Capture the cell that displays the provided text and extract its (x, y) central coordinate. 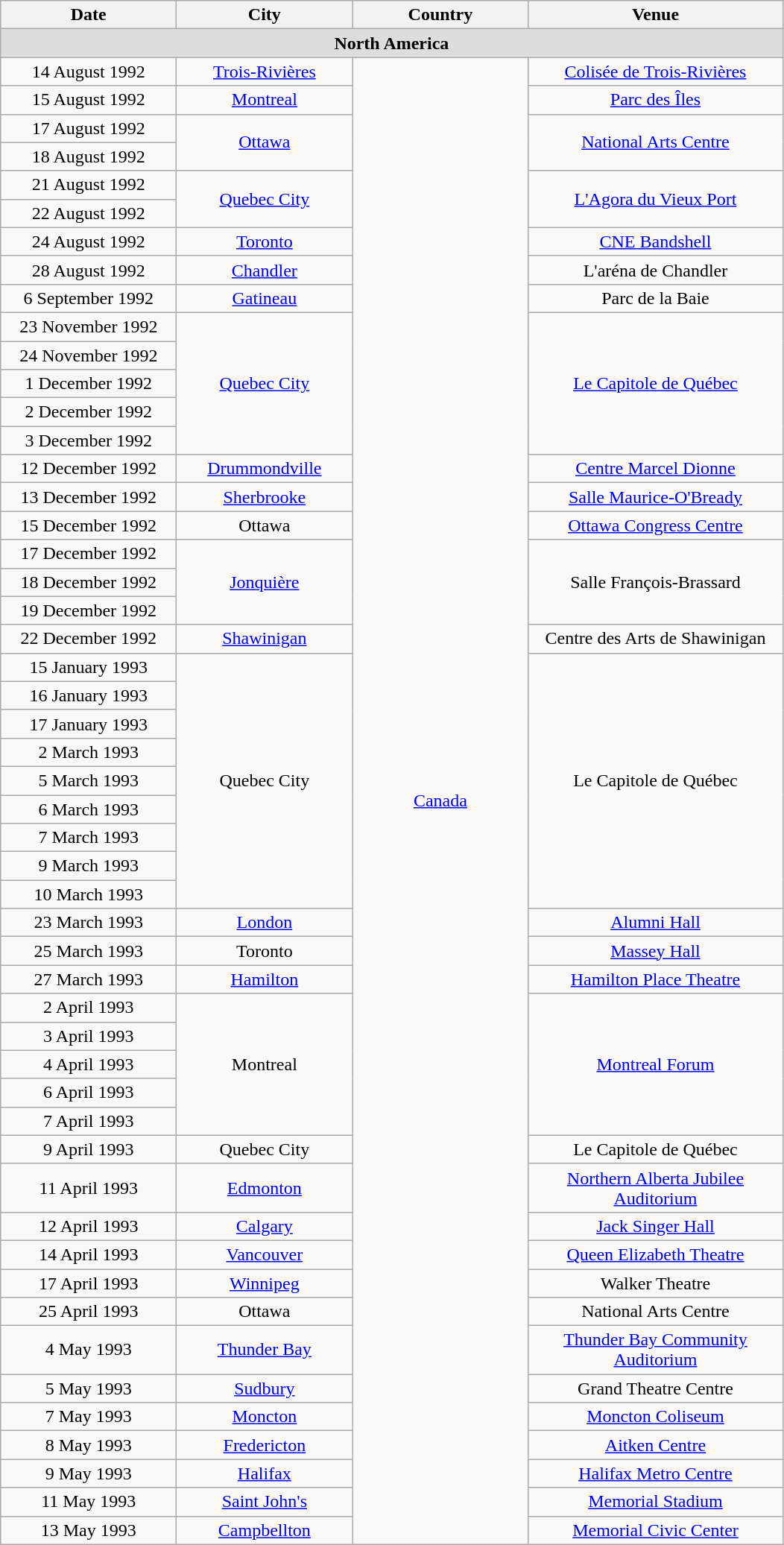
Alumni Hall (656, 923)
Ottawa Congress Centre (656, 525)
Gatineau (265, 298)
14 August 1992 (89, 72)
22 August 1992 (89, 213)
2 December 1992 (89, 412)
Thunder Bay (265, 1350)
Chandler (265, 270)
L'Agora du Vieux Port (656, 199)
2 April 1993 (89, 1008)
Thunder Bay Community Auditorium (656, 1350)
5 May 1993 (89, 1388)
Canada (440, 800)
Halifax Metro Centre (656, 1473)
7 March 1993 (89, 838)
17 December 1992 (89, 554)
Calgary (265, 1226)
Country (440, 15)
Campbellton (265, 1530)
City (265, 15)
13 May 1993 (89, 1530)
Sudbury (265, 1388)
Winnipeg (265, 1283)
North America (392, 43)
25 March 1993 (89, 951)
15 December 1992 (89, 525)
7 May 1993 (89, 1417)
Grand Theatre Centre (656, 1388)
23 March 1993 (89, 923)
L'aréna de Chandler (656, 270)
Montreal Forum (656, 1064)
Hamilton Place Theatre (656, 979)
Moncton Coliseum (656, 1417)
16 January 1993 (89, 695)
3 April 1993 (89, 1036)
3 December 1992 (89, 440)
24 November 1992 (89, 356)
5 March 1993 (89, 780)
Jack Singer Hall (656, 1226)
18 August 1992 (89, 157)
Walker Theatre (656, 1283)
CNE Bandshell (656, 241)
Shawinigan (265, 639)
25 April 1993 (89, 1312)
Sherbrooke (265, 497)
9 April 1993 (89, 1149)
Queen Elizabeth Theatre (656, 1254)
1 December 1992 (89, 384)
Vancouver (265, 1254)
7 April 1993 (89, 1121)
9 May 1993 (89, 1473)
Centre des Arts de Shawinigan (656, 639)
13 December 1992 (89, 497)
17 January 1993 (89, 724)
8 May 1993 (89, 1445)
27 March 1993 (89, 979)
28 August 1992 (89, 270)
12 April 1993 (89, 1226)
Salle François-Brassard (656, 582)
18 December 1992 (89, 582)
Trois-Rivières (265, 72)
Jonquière (265, 582)
19 December 1992 (89, 610)
4 April 1993 (89, 1064)
14 April 1993 (89, 1254)
12 December 1992 (89, 469)
Moncton (265, 1417)
11 April 1993 (89, 1188)
Salle Maurice-O'Bready (656, 497)
Drummondville (265, 469)
11 May 1993 (89, 1502)
22 December 1992 (89, 639)
Memorial Stadium (656, 1502)
Venue (656, 15)
9 March 1993 (89, 866)
Saint John's (265, 1502)
Aitken Centre (656, 1445)
London (265, 923)
Parc des Îles (656, 100)
Parc de la Baie (656, 298)
23 November 1992 (89, 326)
Northern Alberta Jubilee Auditorium (656, 1188)
4 May 1993 (89, 1350)
Massey Hall (656, 951)
24 August 1992 (89, 241)
Date (89, 15)
Memorial Civic Center (656, 1530)
2 March 1993 (89, 752)
21 August 1992 (89, 185)
Fredericton (265, 1445)
Halifax (265, 1473)
15 January 1993 (89, 667)
17 April 1993 (89, 1283)
Edmonton (265, 1188)
6 September 1992 (89, 298)
6 April 1993 (89, 1093)
10 March 1993 (89, 894)
17 August 1992 (89, 128)
Hamilton (265, 979)
6 March 1993 (89, 809)
15 August 1992 (89, 100)
Colisée de Trois-Rivières (656, 72)
Centre Marcel Dionne (656, 469)
